Provide the [X, Y] coordinate of the cell's center where the given text is located.  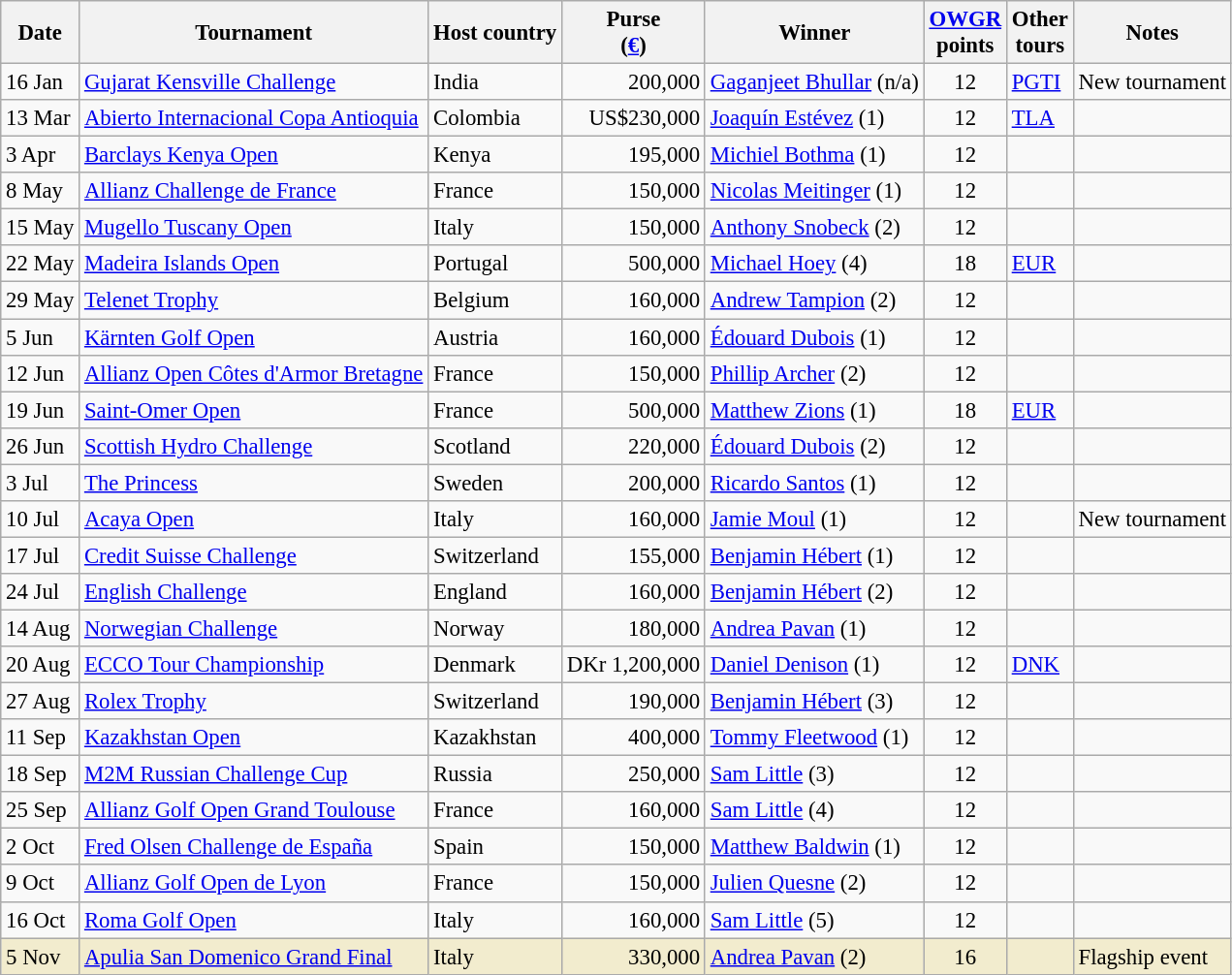
11 Sep [41, 738]
Denmark [495, 665]
Purse(€) [634, 33]
2 Oct [41, 847]
Norway [495, 628]
195,000 [634, 155]
Barclays Kenya Open [254, 155]
Michael Hoey (4) [814, 265]
Andrea Pavan (1) [814, 628]
DNK [1039, 665]
TLA [1039, 118]
20 Aug [41, 665]
13 Mar [41, 118]
180,000 [634, 628]
Nicolas Meitinger (1) [814, 191]
Saint-Omer Open [254, 410]
Matthew Baldwin (1) [814, 847]
190,000 [634, 702]
24 Jul [41, 592]
Apulia San Domenico Grand Final [254, 957]
Jamie Moul (1) [814, 519]
250,000 [634, 774]
Allianz Golf Open de Lyon [254, 884]
US$230,000 [634, 118]
PGTI [1039, 82]
Allianz Challenge de France [254, 191]
16 [965, 957]
9 Oct [41, 884]
19 Jun [41, 410]
Scottish Hydro Challenge [254, 446]
Daniel Denison (1) [814, 665]
22 May [41, 265]
15 May [41, 228]
Sam Little (5) [814, 920]
Ricardo Santos (1) [814, 483]
Sam Little (3) [814, 774]
Phillip Archer (2) [814, 373]
Scotland [495, 446]
Allianz Golf Open Grand Toulouse [254, 810]
14 Aug [41, 628]
Matthew Zions (1) [814, 410]
10 Jul [41, 519]
Andrea Pavan (2) [814, 957]
Benjamin Hébert (1) [814, 555]
Acaya Open [254, 519]
8 May [41, 191]
Édouard Dubois (1) [814, 337]
Gujarat Kensville Challenge [254, 82]
Norwegian Challenge [254, 628]
Austria [495, 337]
Kenya [495, 155]
155,000 [634, 555]
DKr 1,200,000 [634, 665]
Belgium [495, 300]
The Princess [254, 483]
M2M Russian Challenge Cup [254, 774]
Allianz Open Côtes d'Armor Bretagne [254, 373]
Flagship event [1152, 957]
Abierto Internacional Copa Antioquia [254, 118]
5 Nov [41, 957]
Kazakhstan Open [254, 738]
27 Aug [41, 702]
Spain [495, 847]
Benjamin Hébert (3) [814, 702]
Colombia [495, 118]
16 Oct [41, 920]
29 May [41, 300]
OWGRpoints [965, 33]
Andrew Tampion (2) [814, 300]
5 Jun [41, 337]
400,000 [634, 738]
3 Apr [41, 155]
England [495, 592]
Anthony Snobeck (2) [814, 228]
Mugello Tuscany Open [254, 228]
Sam Little (4) [814, 810]
ECCO Tour Championship [254, 665]
Tournament [254, 33]
Othertours [1039, 33]
English Challenge [254, 592]
Joaquín Estévez (1) [814, 118]
Russia [495, 774]
Tommy Fleetwood (1) [814, 738]
16 Jan [41, 82]
220,000 [634, 446]
India [495, 82]
Benjamin Hébert (2) [814, 592]
3 Jul [41, 483]
330,000 [634, 957]
Portugal [495, 265]
Date [41, 33]
Madeira Islands Open [254, 265]
Édouard Dubois (2) [814, 446]
12 Jun [41, 373]
Roma Golf Open [254, 920]
17 Jul [41, 555]
Notes [1152, 33]
Winner [814, 33]
Rolex Trophy [254, 702]
18 Sep [41, 774]
Fred Olsen Challenge de España [254, 847]
26 Jun [41, 446]
Kazakhstan [495, 738]
Michiel Bothma (1) [814, 155]
Gaganjeet Bhullar (n/a) [814, 82]
Julien Quesne (2) [814, 884]
Credit Suisse Challenge [254, 555]
25 Sep [41, 810]
Telenet Trophy [254, 300]
Kärnten Golf Open [254, 337]
Host country [495, 33]
Sweden [495, 483]
